Detect which cell encompasses the target text, then output its [x, y] center coordinate. 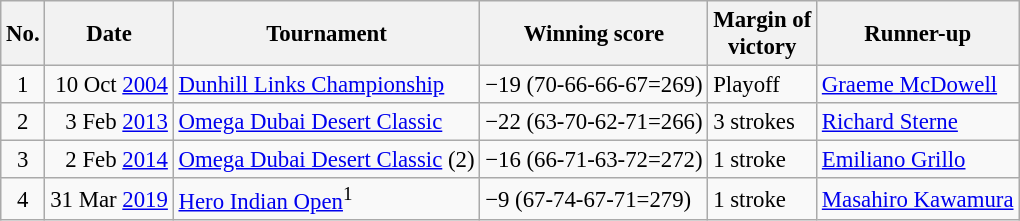
Masahiro Kawamura [918, 199]
−9 (67-74-67-71=279) [594, 199]
Winning score [594, 34]
Date [109, 34]
−19 (70-66-66-67=269) [594, 85]
No. [23, 34]
Tournament [326, 34]
4 [23, 199]
10 Oct 2004 [109, 85]
2 [23, 122]
3 [23, 160]
Margin ofvictory [762, 34]
Dunhill Links Championship [326, 85]
Playoff [762, 85]
1 [23, 85]
Graeme McDowell [918, 85]
31 Mar 2019 [109, 199]
Emiliano Grillo [918, 160]
2 Feb 2014 [109, 160]
Runner-up [918, 34]
3 Feb 2013 [109, 122]
−16 (66-71-63-72=272) [594, 160]
3 strokes [762, 122]
Omega Dubai Desert Classic (2) [326, 160]
Omega Dubai Desert Classic [326, 122]
Richard Sterne [918, 122]
Hero Indian Open1 [326, 199]
−22 (63-70-62-71=266) [594, 122]
